From the cell containing the given text, extract its center point as (X, Y) coordinate. 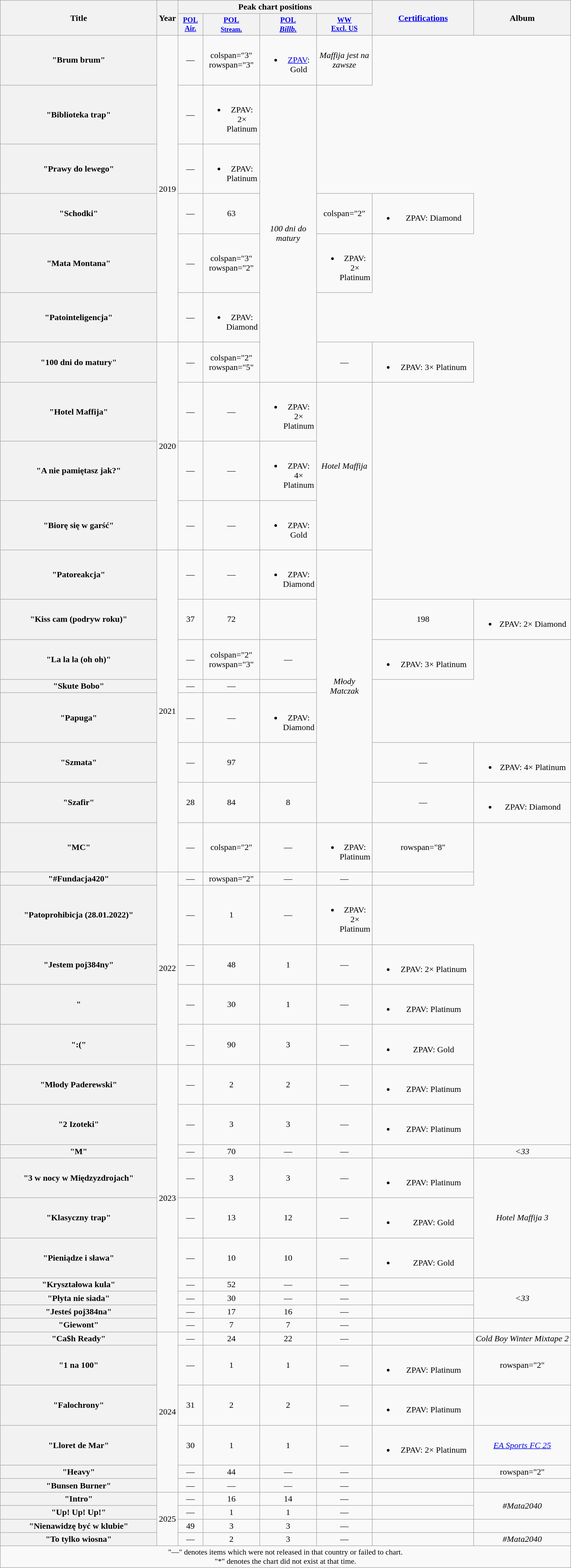
"Młody Paderewski" (79, 1084)
"Patoreakcja" (79, 575)
"Brum brum" (79, 60)
" (79, 1005)
22 (288, 1338)
Hotel Maffija 3 (522, 1218)
"To tylko wiosna" (79, 1539)
"Papuga" (79, 718)
"Szafir" (79, 802)
48 (231, 964)
100 dni do matury (288, 233)
44 (231, 1472)
2025 (168, 1519)
52 (231, 1285)
WWExcl. US (344, 25)
2021 (168, 711)
"Heavy" (79, 1472)
Cold Boy Winter Mixtape 2 (522, 1338)
"Pieniądze i sława" (79, 1258)
"Kryształowa kula" (79, 1285)
"Kiss cam (podryw roku)" (79, 620)
"Nienawidzę być w klubie" (79, 1526)
8 (288, 802)
Certifications (423, 18)
POLStream. (231, 25)
"1 na 100" (79, 1365)
Hotel Maffija (344, 466)
37 (190, 620)
2024 (168, 1412)
rowspan="8" (423, 847)
"Skute Bobo" (79, 686)
"Biorę się w garść" (79, 525)
"Lloret de Mar" (79, 1445)
"Szmata" (79, 763)
"Mata Montana" (79, 263)
"Jestem poj384ny" (79, 964)
17 (231, 1312)
24 (231, 1338)
28 (190, 802)
"Bunsen Burner" (79, 1485)
2020 (168, 446)
POLBillb. (288, 25)
"Hotel Maffija" (79, 412)
"Patoprohibicja (28.01.2022)" (79, 915)
"Biblioteka trap" (79, 115)
"MC" (79, 847)
Maffija jest na zawsze (344, 60)
14 (288, 1499)
2022 (168, 968)
Album (522, 18)
colspan="2" rowspan="5" (231, 362)
13 (231, 1218)
"Falochrony" (79, 1405)
70 (231, 1151)
Młody Matczak (344, 686)
97 (231, 763)
Title (79, 18)
"Schodki" (79, 214)
2019 (168, 189)
"A nie pamiętasz jak?" (79, 470)
84 (231, 802)
"La la la (oh oh)" (79, 659)
12 (288, 1218)
Peak chart positions (275, 7)
"Intro" (79, 1499)
":(" (79, 1044)
"2 Izoteki" (79, 1124)
"Giewont" (79, 1325)
"3 w nocy w Międzyzdrojach" (79, 1178)
"Prawy do lewego" (79, 169)
ZPAV: 2× Diamond (522, 620)
49 (190, 1526)
198 (423, 620)
"—" denotes items which were not released in that country or failed to chart."*" denotes the chart did not exist at that time. (285, 1557)
"M" (79, 1151)
90 (231, 1044)
"100 dni do matury" (79, 362)
POLAir. (190, 25)
colspan="2" rowspan="3" (231, 659)
"Jesteś poj384na" (79, 1312)
EA Sports FC 25 (522, 1445)
colspan="3" rowspan="3" (231, 60)
"Klasyczny trap" (79, 1218)
"Patointeligencja" (79, 317)
"Ca$h Ready" (79, 1338)
"#Fundacja420" (79, 879)
"Płyta nie siada" (79, 1298)
31 (190, 1405)
72 (231, 620)
63 (231, 214)
colspan="3" rowspan="2" (231, 263)
"Up! Up! Up!" (79, 1512)
Year (168, 18)
2023 (168, 1198)
